Output the [X, Y] coordinate of the center of the cell containing the given text.  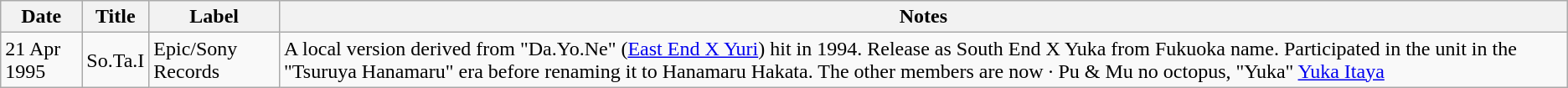
So.Ta.I [116, 60]
Title [116, 17]
Label [214, 17]
21 Apr 1995 [42, 60]
Date [42, 17]
Notes [924, 17]
Epic/Sony Records [214, 60]
